Provide the [X, Y] coordinate of the cell's center where the given text is located.  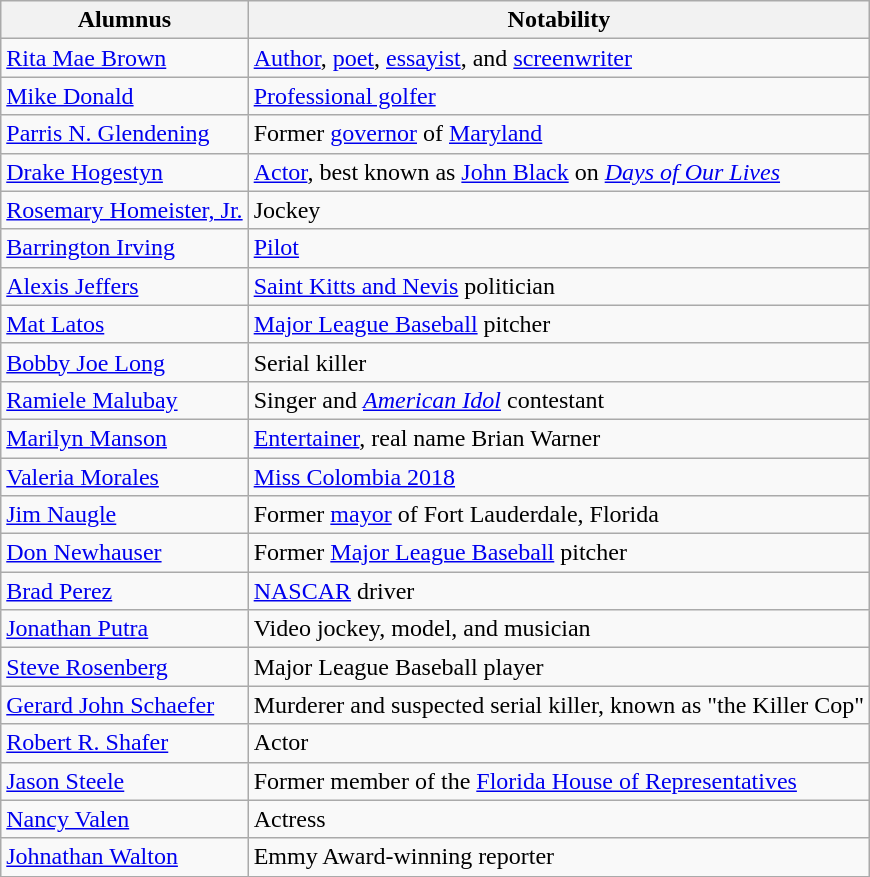
Jockey [559, 210]
Saint Kitts and Nevis politician [559, 286]
Bobby Joe Long [124, 362]
Drake Hogestyn [124, 172]
Emmy Award-winning reporter [559, 857]
Rita Mae Brown [124, 58]
Alexis Jeffers [124, 286]
Former mayor of Fort Lauderdale, Florida [559, 515]
Don Newhauser [124, 553]
Video jockey, model, and musician [559, 629]
Rosemary Homeister, Jr. [124, 210]
Mike Donald [124, 96]
Former Major League Baseball pitcher [559, 553]
Valeria Morales [124, 477]
Professional golfer [559, 96]
Singer and American Idol contestant [559, 400]
Major League Baseball pitcher [559, 324]
Steve Rosenberg [124, 667]
Parris N. Glendening [124, 134]
Actress [559, 819]
Major League Baseball player [559, 667]
Jim Naugle [124, 515]
Jason Steele [124, 781]
Brad Perez [124, 591]
Robert R. Shafer [124, 743]
Gerard John Schaefer [124, 705]
Notability [559, 20]
Actor, best known as John Black on Days of Our Lives [559, 172]
Murderer and suspected serial killer, known as "the Killer Cop" [559, 705]
Serial killer [559, 362]
Barrington Irving [124, 248]
Pilot [559, 248]
Ramiele Malubay [124, 400]
Jonathan Putra [124, 629]
Mat Latos [124, 324]
Entertainer, real name Brian Warner [559, 438]
Former member of the Florida House of Representatives [559, 781]
Johnathan Walton [124, 857]
Former governor of Maryland [559, 134]
Alumnus [124, 20]
Author, poet, essayist, and screenwriter [559, 58]
NASCAR driver [559, 591]
Miss Colombia 2018 [559, 477]
Marilyn Manson [124, 438]
Nancy Valen [124, 819]
Actor [559, 743]
